Locate the cell with the specified text and output its [X, Y] center coordinate. 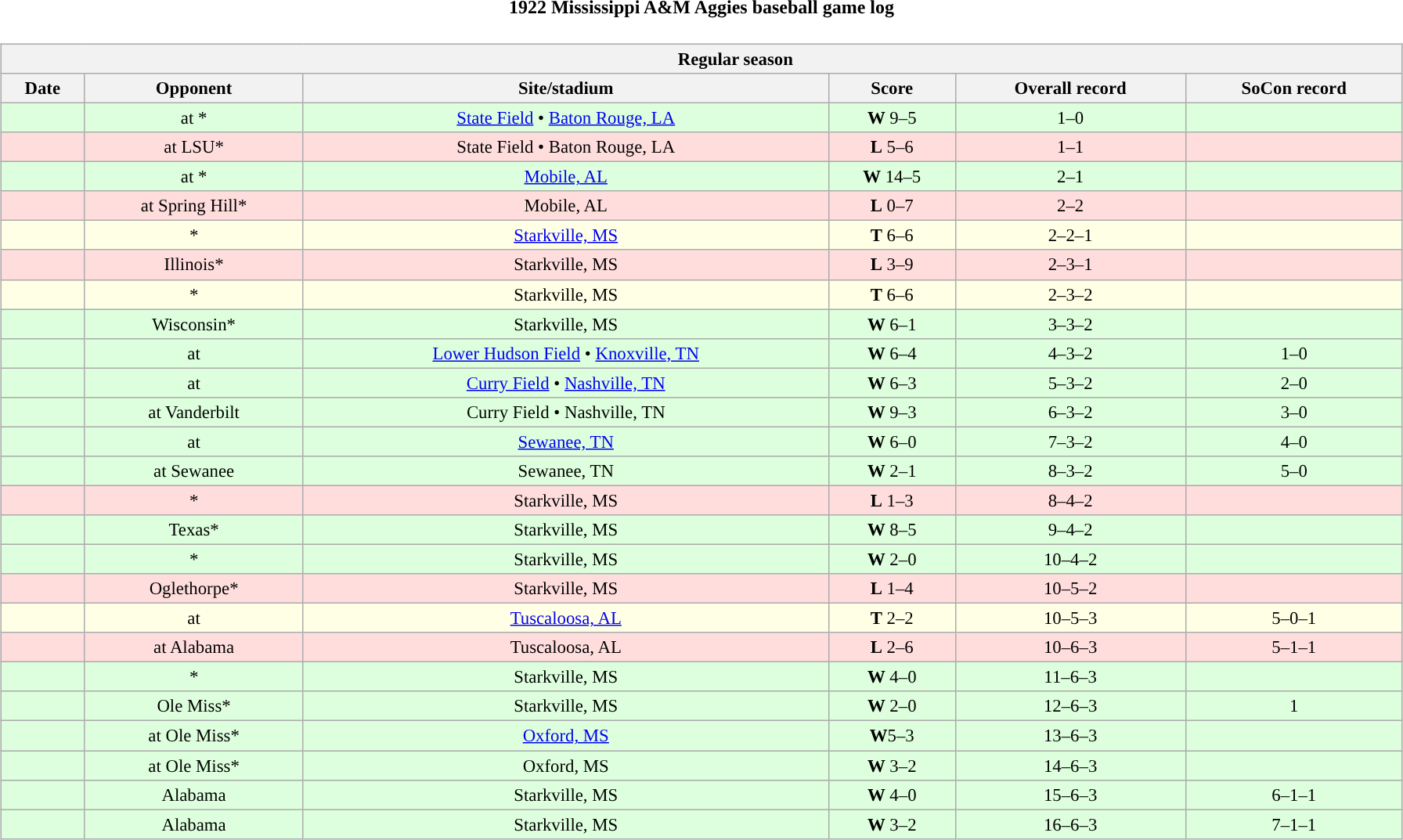
5–0–1 [1293, 618]
W 6–4 [892, 353]
10–4–2 [1070, 559]
L 1–3 [892, 500]
16–6–3 [1070, 824]
7–3–2 [1070, 442]
at Sewanee [194, 471]
L 1–4 [892, 589]
W 8–5 [892, 530]
2–3–1 [1070, 265]
7–1–1 [1293, 824]
8–3–2 [1070, 471]
9–4–2 [1070, 530]
Overall record [1070, 88]
4–0 [1293, 442]
2–2–1 [1070, 236]
at Vanderbilt [194, 412]
11–6–3 [1070, 677]
Opponent [194, 88]
L 3–9 [892, 265]
Oglethorpe* [194, 589]
5–1–1 [1293, 647]
W 6–0 [892, 442]
SoCon record [1293, 88]
at Alabama [194, 647]
Score [892, 88]
W 14–5 [892, 177]
2–2 [1070, 206]
W5–3 [892, 736]
L 2–6 [892, 647]
4–3–2 [1070, 353]
W 6–1 [892, 324]
3–0 [1293, 412]
15–6–3 [1070, 795]
10–5–2 [1070, 589]
2–3–2 [1070, 294]
10–6–3 [1070, 647]
5–0 [1293, 471]
Ole Miss* [194, 706]
L 0–7 [892, 206]
Texas* [194, 530]
L 5–6 [892, 147]
2–1 [1070, 177]
W 9–5 [892, 117]
Wisconsin* [194, 324]
T 2–2 [892, 618]
1–1 [1070, 147]
1 [1293, 706]
6–1–1 [1293, 795]
13–6–3 [1070, 736]
8–4–2 [1070, 500]
W 2–1 [892, 471]
W 9–3 [892, 412]
6–3–2 [1070, 412]
3–3–2 [1070, 324]
at LSU* [194, 147]
at Spring Hill* [194, 206]
W 6–3 [892, 383]
5–3–2 [1070, 383]
Illinois* [194, 265]
2–0 [1293, 383]
Lower Hudson Field • Knoxville, TN [565, 353]
Regular season [701, 59]
14–6–3 [1070, 765]
12–6–3 [1070, 706]
10–5–3 [1070, 618]
Site/stadium [565, 88]
Date [42, 88]
